Capture the cell that displays the provided text and extract its [x, y] central coordinate. 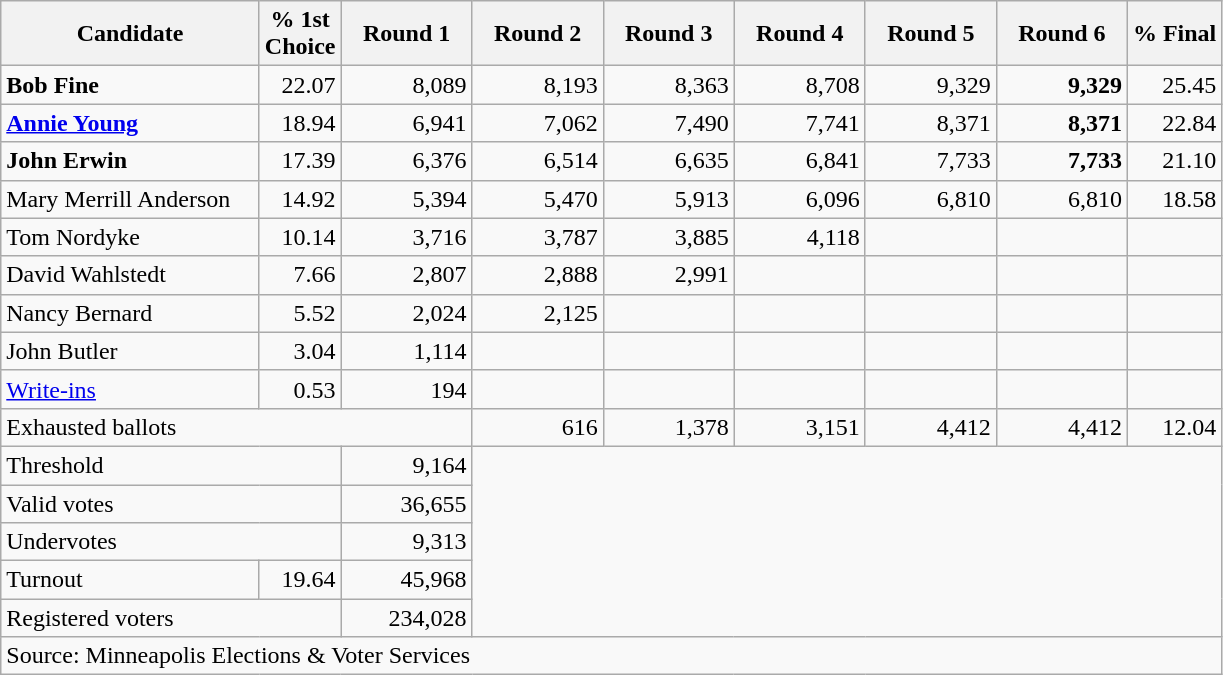
17.39 [300, 161]
6,376 [406, 161]
Turnout [130, 580]
Mary Merrill Anderson [130, 199]
1,114 [406, 351]
22.84 [1174, 123]
6,635 [668, 161]
2,888 [538, 275]
22.07 [300, 85]
David Wahlstedt [130, 275]
Nancy Bernard [130, 313]
4,118 [800, 237]
19.64 [300, 580]
8,193 [538, 85]
8,708 [800, 85]
Round 6 [1062, 34]
234,028 [406, 618]
36,655 [406, 503]
Candidate [130, 34]
6,941 [406, 123]
18.58 [1174, 199]
% 1stChoice [300, 34]
9,313 [406, 542]
7,490 [668, 123]
Tom Nordyke [130, 237]
6,514 [538, 161]
7,062 [538, 123]
Round 3 [668, 34]
Valid votes [171, 503]
2,024 [406, 313]
18.94 [300, 123]
3,151 [800, 427]
8,089 [406, 85]
12.04 [1174, 427]
6,841 [800, 161]
Round 1 [406, 34]
6,096 [800, 199]
2,807 [406, 275]
Annie Young [130, 123]
5,470 [538, 199]
Round 5 [930, 34]
9,164 [406, 465]
Registered voters [171, 618]
1,378 [668, 427]
Round 2 [538, 34]
5,913 [668, 199]
5,394 [406, 199]
Source: Minneapolis Elections & Voter Services [612, 656]
John Butler [130, 351]
45,968 [406, 580]
2,991 [668, 275]
Write-ins [130, 389]
14.92 [300, 199]
7,741 [800, 123]
John Erwin [130, 161]
5.52 [300, 313]
7.66 [300, 275]
0.53 [300, 389]
10.14 [300, 237]
3,885 [668, 237]
25.45 [1174, 85]
2,125 [538, 313]
3,716 [406, 237]
3.04 [300, 351]
Undervotes [171, 542]
8,363 [668, 85]
21.10 [1174, 161]
194 [406, 389]
Round 4 [800, 34]
3,787 [538, 237]
Threshold [171, 465]
% Final [1174, 34]
616 [538, 427]
Bob Fine [130, 85]
Exhausted ballots [236, 427]
